Extract the (X, Y) coordinate from the center of the cell holding the provided text.  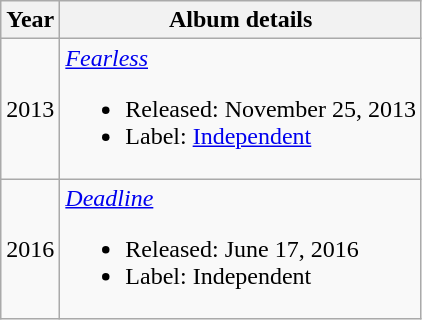
2016 (30, 249)
DeadlineReleased: June 17, 2016Label: Independent (241, 249)
FearlessReleased: November 25, 2013Label: Independent (241, 109)
Year (30, 20)
Album details (241, 20)
2013 (30, 109)
